Find where the given text appears and provide that cell's center as (X, Y) coordinate. 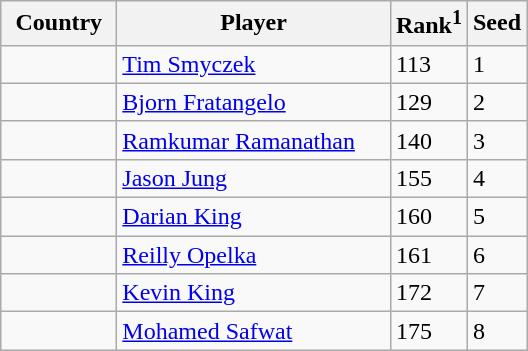
140 (428, 140)
Bjorn Fratangelo (254, 102)
Jason Jung (254, 178)
Kevin King (254, 293)
6 (496, 255)
5 (496, 217)
Ramkumar Ramanathan (254, 140)
3 (496, 140)
Mohamed Safwat (254, 331)
155 (428, 178)
Seed (496, 24)
4 (496, 178)
Rank1 (428, 24)
Country (59, 24)
7 (496, 293)
172 (428, 293)
Darian King (254, 217)
160 (428, 217)
2 (496, 102)
113 (428, 64)
Tim Smyczek (254, 64)
129 (428, 102)
1 (496, 64)
Player (254, 24)
161 (428, 255)
8 (496, 331)
175 (428, 331)
Reilly Opelka (254, 255)
